Scan for the cell matching the given text and deliver its (X, Y) coordinate at center. 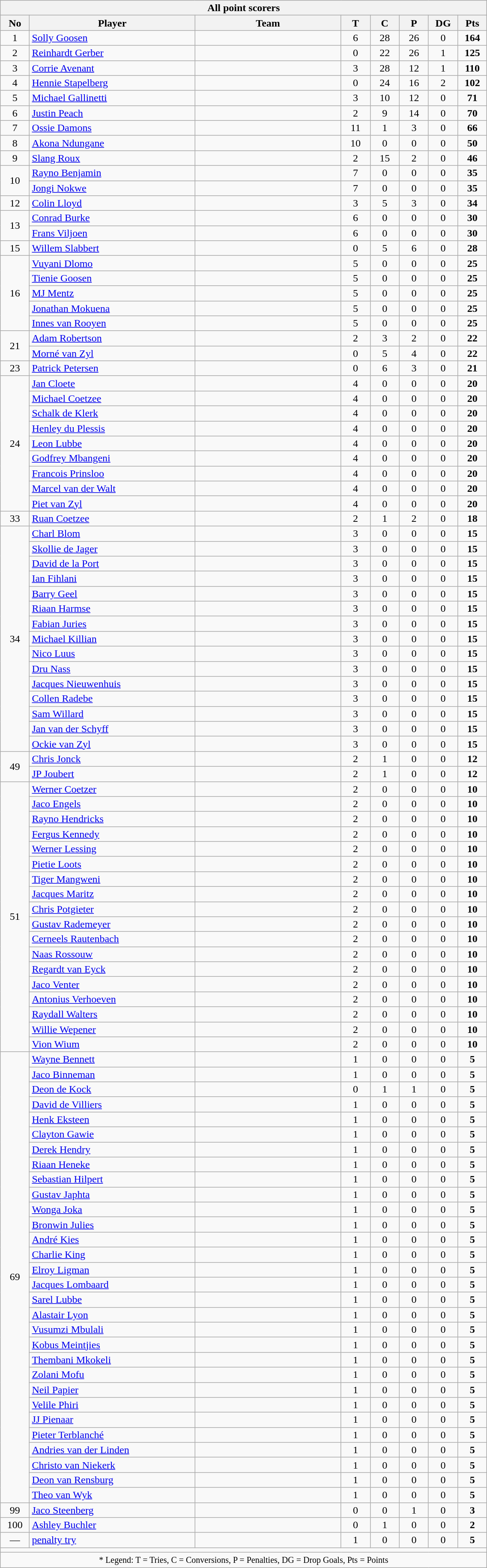
Ruan Coetzee (112, 518)
70 (472, 113)
102 (472, 83)
Corrie Avenant (112, 68)
Jan van der Schyff (112, 729)
JJ Pienaar (112, 1420)
Patrick Petersen (112, 368)
Fabian Juries (112, 624)
Werner Coetzer (112, 789)
Justin Peach (112, 113)
Wonga Joka (112, 1210)
Tienie Goosen (112, 278)
Innes van Rooyen (112, 323)
46 (472, 158)
Jacques Lombaard (112, 1284)
18 (472, 518)
Thembani Mkokeli (112, 1360)
Clayton Gawie (112, 1134)
Nico Luus (112, 654)
Bronwin Julies (112, 1224)
66 (472, 128)
Velile Phiri (112, 1405)
11 (356, 128)
8 (15, 143)
50 (472, 143)
69 (15, 1277)
Fergus Kennedy (112, 834)
Barry Geel (112, 594)
— (15, 1540)
Francois Prinsloo (112, 474)
Godfrey Mbangeni (112, 458)
Jongi Nokwe (112, 189)
Michael Killian (112, 638)
DG (443, 23)
125 (472, 53)
Collen Radebe (112, 699)
Antonius Verhoeven (112, 999)
Henley du Plessis (112, 428)
110 (472, 68)
Riaan Harmse (112, 608)
Willem Slabbert (112, 248)
Riaan Heneke (112, 1164)
Player (112, 23)
Pietie Loots (112, 864)
Deon van Rensburg (112, 1480)
Vusumzi Mbulali (112, 1330)
Jonathan Mokuena (112, 308)
Werner Lessing (112, 849)
99 (15, 1510)
Conrad Burke (112, 218)
Leon Lubbe (112, 444)
23 (15, 368)
Derek Hendry (112, 1150)
Vion Wium (112, 1044)
Kobus Meintjies (112, 1344)
Chris Potgieter (112, 909)
Morné van Zyl (112, 353)
100 (15, 1525)
51 (15, 917)
Sam Willard (112, 714)
Jaco Steenberg (112, 1510)
JP Joubert (112, 774)
Ossie Damons (112, 128)
Naas Rossouw (112, 955)
No (15, 23)
Rayno Hendricks (112, 819)
Dru Nass (112, 669)
14 (414, 113)
* Legend: T = Tries, C = Conversions, P = Penalties, DG = Drop Goals, Pts = Points (244, 1560)
David de Villiers (112, 1104)
Colin Lloyd (112, 203)
Gustav Japhta (112, 1194)
Ockie van Zyl (112, 744)
Pts (472, 23)
Andries van der Linden (112, 1450)
Schalk de Klerk (112, 413)
Akona Ndungane (112, 143)
Christo van Niekerk (112, 1465)
Ian Fihlani (112, 578)
Elroy Ligman (112, 1270)
Frans Viljoen (112, 233)
Wayne Bennett (112, 1059)
Solly Goosen (112, 38)
Theo van Wyk (112, 1495)
Slang Roux (112, 158)
Charl Blom (112, 534)
Cerneels Rautenbach (112, 939)
33 (15, 518)
Team (268, 23)
Willie Wepener (112, 1029)
Jacques Nieuwenhuis (112, 684)
164 (472, 38)
Henk Eksteen (112, 1119)
Regardt van Eyck (112, 969)
Zolani Mofu (112, 1374)
André Kies (112, 1240)
Marcel van der Walt (112, 488)
Sarel Lubbe (112, 1300)
Hennie Stapelberg (112, 83)
Adam Robertson (112, 338)
Alastair Lyon (112, 1314)
C (385, 23)
Jacques Maritz (112, 894)
Rayno Benjamin (112, 173)
Skollie de Jager (112, 548)
Jaco Engels (112, 804)
Michael Coetzee (112, 398)
Neil Papier (112, 1390)
David de la Port (112, 564)
P (414, 23)
Piet van Zyl (112, 504)
Gustav Rademeyer (112, 925)
71 (472, 98)
Charlie King (112, 1254)
49 (15, 766)
Raydall Walters (112, 1014)
Ashley Buchler (112, 1525)
penalty try (112, 1540)
Chris Jonck (112, 759)
Sebastian Hilpert (112, 1180)
Michael Gallinetti (112, 98)
Deon de Kock (112, 1089)
Reinhardt Gerber (112, 53)
Pieter Terblanché (112, 1435)
Vuyani Dlomo (112, 263)
MJ Mentz (112, 293)
Jaco Venter (112, 984)
All point scorers (244, 8)
Jaco Binneman (112, 1074)
Tiger Mangweni (112, 879)
13 (15, 226)
T (356, 23)
Jan Cloete (112, 383)
